Search for the cell housing the specified text and yield its (X, Y) center coordinate. 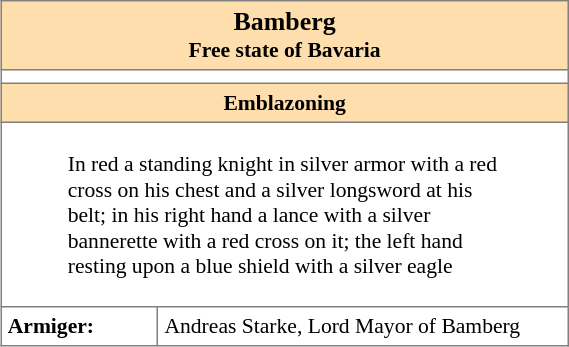
Emblazoning (284, 104)
Armiger: (80, 326)
BambergFree state of Bavaria (284, 36)
Andreas Starke, Lord Mayor of Bamberg (364, 326)
